Return the [x, y] coordinate for the center point of the cell that contains the specified text.  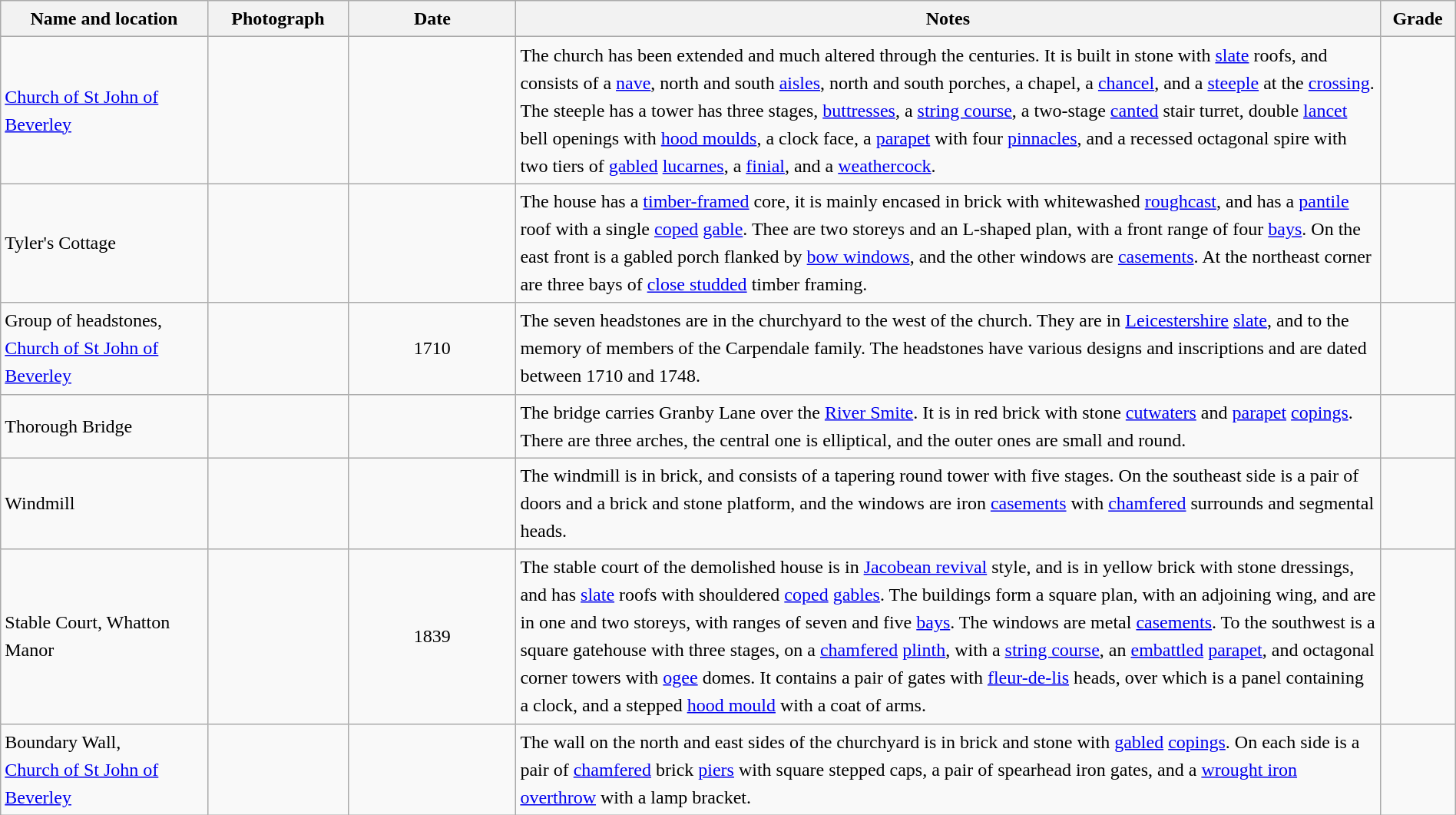
Name and location [104, 18]
Grade [1418, 18]
Windmill [104, 504]
Group of headstones,Church of St John of Beverley [104, 349]
Stable Court, Whatton Manor [104, 636]
Tyler's Cottage [104, 243]
Date [432, 18]
Boundary Wall,Church of St John of Beverley [104, 770]
Notes [948, 18]
Church of St John of Beverley [104, 111]
Thorough Bridge [104, 426]
1710 [432, 349]
1839 [432, 636]
Photograph [278, 18]
